Provide the (X, Y) coordinate of the cell's center where the given text is located.  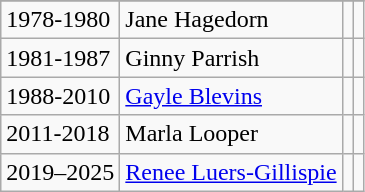
1978-1980 (60, 20)
1981-1987 (60, 58)
2019–2025 (60, 172)
Marla Looper (231, 134)
Gayle Blevins (231, 96)
2011-2018 (60, 134)
1988-2010 (60, 96)
Renee Luers-Gillispie (231, 172)
Jane Hagedorn (231, 20)
Ginny Parrish (231, 58)
